Identify which cell holds the provided text, then report its (X, Y) central coordinate. 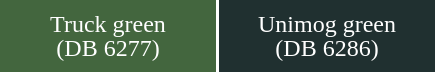
Unimog green (DB 6286) (327, 36)
Truck green (DB 6277) (108, 36)
